Pinpoint the cell where the given text exists, returning its (X, Y) midpoint coordinate. 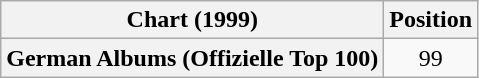
German Albums (Offizielle Top 100) (192, 58)
Chart (1999) (192, 20)
Position (431, 20)
99 (431, 58)
